For the text-containing cell, return its midpoint in [X, Y] coordinate format. 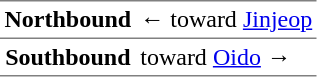
toward Oido → [226, 57]
Northbound [68, 20]
Southbound [68, 57]
← toward Jinjeop [226, 20]
